Locate the cell with the specified text and output its [X, Y] center coordinate. 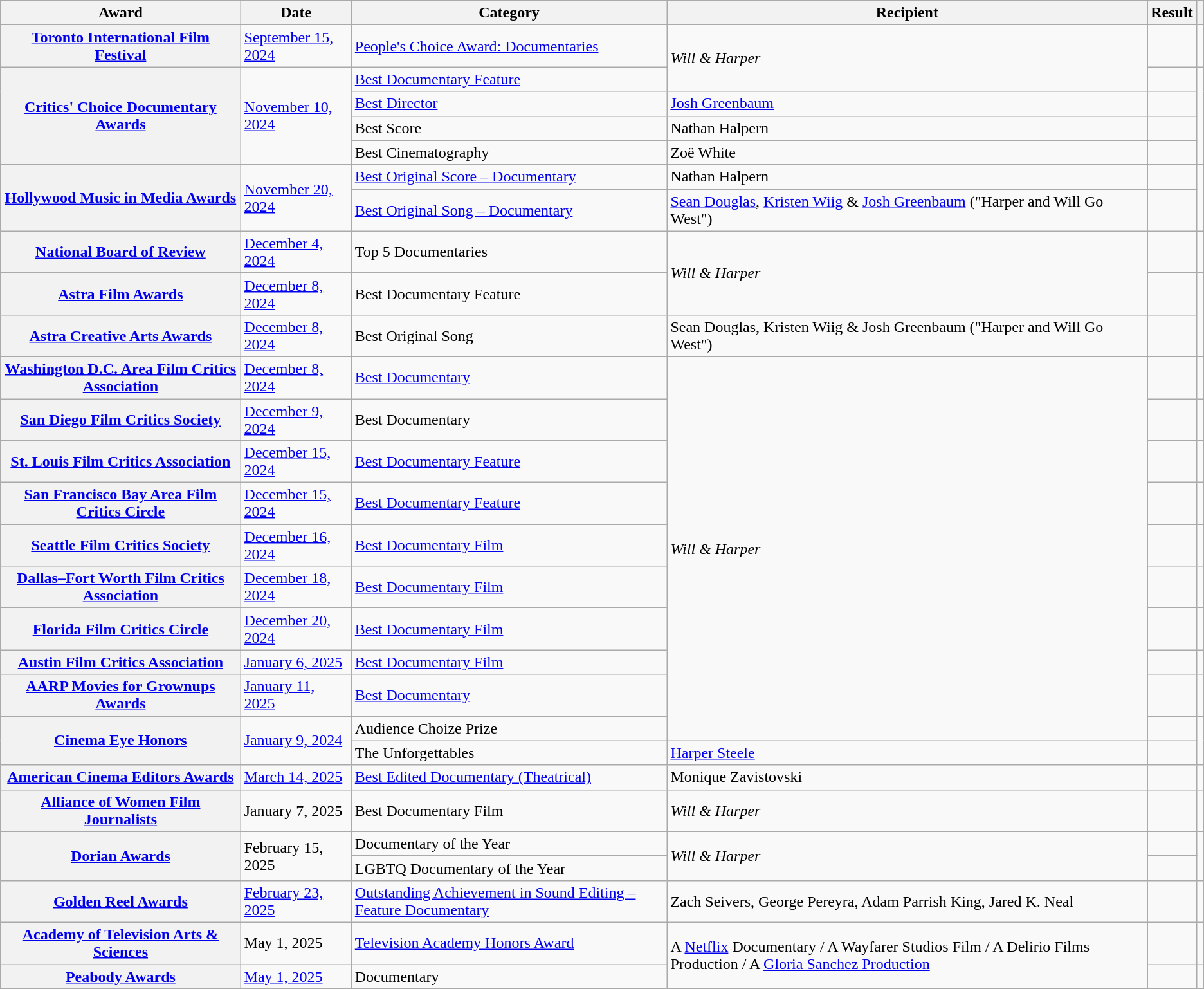
Result [1172, 13]
January 7, 2025 [296, 811]
January 11, 2025 [296, 695]
Outstanding Achievement in Sound Editing – Feature Documentary [509, 901]
National Board of Review [121, 252]
Dorian Awards [121, 856]
St. Louis Film Critics Association [121, 462]
Best Director [509, 104]
American Cinema Editors Awards [121, 777]
November 20, 2024 [296, 198]
Alliance of Women Film Journalists [121, 811]
Astra Creative Arts Awards [121, 336]
Dallas–Fort Worth Film Critics Association [121, 587]
People's Choice Award: Documentaries [509, 46]
December 16, 2024 [296, 546]
December 9, 2024 [296, 420]
Golden Reel Awards [121, 901]
The Unforgettables [509, 753]
Seattle Film Critics Society [121, 546]
Category [509, 13]
LGBTQ Documentary of the Year [509, 868]
December 18, 2024 [296, 587]
Monique Zavistovski [907, 777]
Hollywood Music in Media Awards [121, 198]
AARP Movies for Grownups Awards [121, 695]
Washington D.C. Area Film Critics Association [121, 377]
Documentary of the Year [509, 844]
Zach Seivers, George Pereyra, Adam Parrish King, Jared K. Neal [907, 901]
Audience Choize Prize [509, 728]
December 4, 2024 [296, 252]
San Francisco Bay Area Film Critics Circle [121, 503]
Best Original Song [509, 336]
A Netflix Documentary / A Wayfarer Studios Film / A Delirio Films Production / A Gloria Sanchez Production [907, 955]
Best Score [509, 128]
Peabody Awards [121, 976]
January 6, 2025 [296, 662]
Academy of Television Arts & Sciences [121, 943]
San Diego Film Critics Society [121, 420]
Documentary [509, 976]
September 15, 2024 [296, 46]
Best Original Score – Documentary [509, 177]
Best Cinematography [509, 153]
Florida Film Critics Circle [121, 629]
Astra Film Awards [121, 293]
Austin Film Critics Association [121, 662]
Cinema Eye Honors [121, 741]
Television Academy Honors Award [509, 943]
February 23, 2025 [296, 901]
December 20, 2024 [296, 629]
Recipient [907, 13]
November 10, 2024 [296, 116]
March 14, 2025 [296, 777]
Critics' Choice Documentary Awards [121, 116]
Zoë White [907, 153]
Toronto International Film Festival [121, 46]
Best Original Song – Documentary [509, 210]
Josh Greenbaum [907, 104]
Top 5 Documentaries [509, 252]
Harper Steele [907, 753]
Award [121, 13]
Best Edited Documentary (Theatrical) [509, 777]
January 9, 2024 [296, 741]
February 15, 2025 [296, 856]
Date [296, 13]
